Output the (x, y) coordinate of the center of the cell containing the given text.  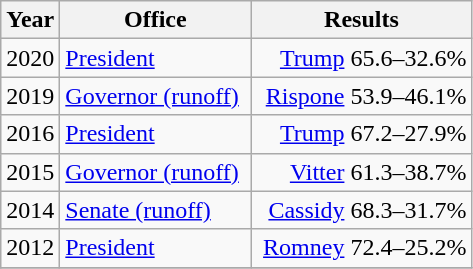
Trump 67.2–27.9% (362, 134)
Office (156, 20)
Rispone 53.9–46.1% (362, 96)
Romney 72.4–25.2% (362, 248)
2012 (30, 248)
2019 (30, 96)
Year (30, 20)
2020 (30, 58)
2014 (30, 210)
2016 (30, 134)
Trump 65.6–32.6% (362, 58)
2015 (30, 172)
Vitter 61.3–38.7% (362, 172)
Senate (runoff) (156, 210)
Cassidy 68.3–31.7% (362, 210)
Results (362, 20)
